Locate the cell with the specified text and output its (x, y) center coordinate. 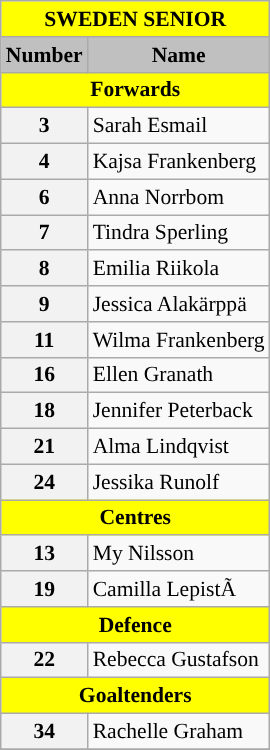
Rebecca Gustafson (179, 660)
9 (44, 304)
4 (44, 162)
21 (44, 447)
Camilla LepistÃ (179, 589)
3 (44, 126)
Ellen Granath (179, 375)
19 (44, 589)
SWEDEN SENIOR (136, 19)
16 (44, 375)
24 (44, 482)
Forwards (136, 90)
Wilma Frankenberg (179, 340)
Rachelle Graham (179, 732)
Anna Norrbom (179, 197)
Jennifer Peterback (179, 411)
Sarah Esmail (179, 126)
Goaltenders (136, 696)
11 (44, 340)
Name (179, 55)
Number (44, 55)
Kajsa Frankenberg (179, 162)
8 (44, 269)
Jessica Alakärppä (179, 304)
Centres (136, 518)
7 (44, 233)
6 (44, 197)
My Nilsson (179, 554)
Alma Lindqvist (179, 447)
Jessika Runolf (179, 482)
13 (44, 554)
22 (44, 660)
18 (44, 411)
Tindra Sperling (179, 233)
34 (44, 732)
Emilia Riikola (179, 269)
Defence (136, 625)
